Extract the [x, y] coordinate from the center of the cell holding the provided text.  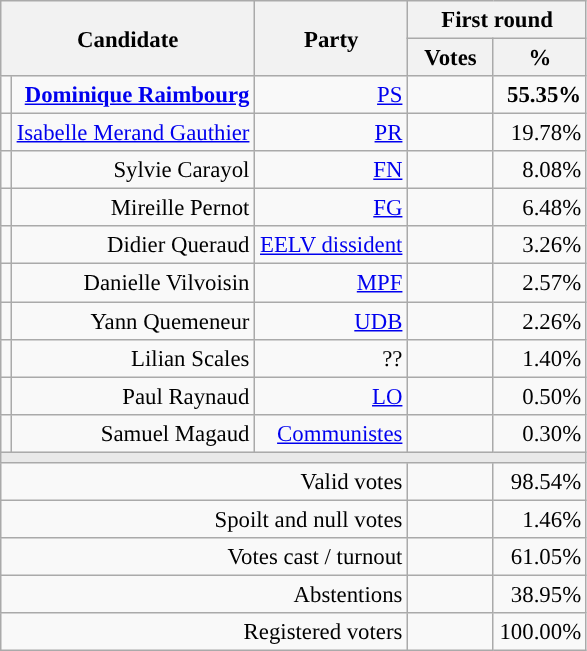
1.46% [540, 519]
FG [332, 208]
2.26% [540, 321]
Paul Raynaud [132, 396]
Isabelle Merand Gauthier [132, 133]
8.08% [540, 170]
6.48% [540, 208]
Communistes [332, 433]
Lilian Scales [132, 358]
PS [332, 95]
Spoilt and null votes [204, 519]
38.95% [540, 594]
Registered voters [204, 632]
Sylvie Carayol [132, 170]
Party [332, 38]
First round [498, 20]
Votes [451, 58]
Candidate [128, 38]
?? [332, 358]
Valid votes [204, 482]
0.30% [540, 433]
19.78% [540, 133]
3.26% [540, 245]
Samuel Magaud [132, 433]
FN [332, 170]
PR [332, 133]
Yann Quemeneur [132, 321]
Votes cast / turnout [204, 557]
0.50% [540, 396]
100.00% [540, 632]
55.35% [540, 95]
1.40% [540, 358]
LO [332, 396]
2.57% [540, 283]
Dominique Raimbourg [132, 95]
Didier Queraud [132, 245]
Mireille Pernot [132, 208]
UDB [332, 321]
Abstentions [204, 594]
98.54% [540, 482]
% [540, 58]
61.05% [540, 557]
EELV dissident [332, 245]
Danielle Vilvoisin [132, 283]
MPF [332, 283]
